Provide the (X, Y) coordinate of the cell's center where the given text is located.  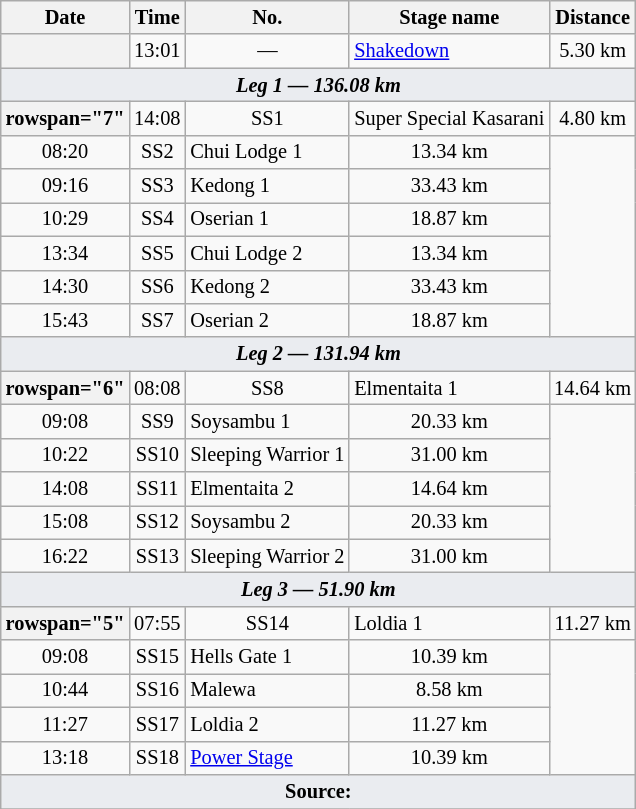
SS5 (157, 253)
15:43 (66, 320)
SS17 (157, 724)
16:22 (66, 556)
Power Stage (267, 758)
SS2 (157, 152)
— (267, 51)
SS1 (267, 118)
SS18 (157, 758)
rowspan="7" (66, 118)
rowspan="6" (66, 388)
Shakedown (449, 51)
Distance (592, 17)
Date (66, 17)
Leg 3 — 51.90 km (318, 589)
Loldia 1 (449, 623)
SS10 (157, 455)
Leg 1 — 136.08 km (318, 85)
SS9 (157, 421)
10:22 (66, 455)
11:27 (66, 724)
Sleeping Warrior 2 (267, 556)
SS16 (157, 690)
SS15 (157, 657)
SS12 (157, 522)
SS7 (157, 320)
07:55 (157, 623)
Kedong 1 (267, 186)
Oserian 2 (267, 320)
Sleeping Warrior 1 (267, 455)
Soysambu 1 (267, 421)
Chui Lodge 1 (267, 152)
Malewa (267, 690)
SS8 (267, 388)
09:16 (66, 186)
13:18 (66, 758)
Leg 2 — 131.94 km (318, 354)
8.58 km (449, 690)
SS6 (157, 287)
Stage name (449, 17)
13:01 (157, 51)
Soysambu 2 (267, 522)
Oserian 1 (267, 219)
13:34 (66, 253)
SS11 (157, 489)
Super Special Kasarani (449, 118)
Chui Lodge 2 (267, 253)
Elmentaita 1 (449, 388)
Elmentaita 2 (267, 489)
10:29 (66, 219)
SS4 (157, 219)
SS14 (267, 623)
No. (267, 17)
10:44 (66, 690)
08:20 (66, 152)
15:08 (66, 522)
Loldia 2 (267, 724)
14:30 (66, 287)
08:08 (157, 388)
Source: (318, 791)
SS13 (157, 556)
rowspan="5" (66, 623)
SS3 (157, 186)
4.80 km (592, 118)
Hells Gate 1 (267, 657)
5.30 km (592, 51)
Time (157, 17)
Kedong 2 (267, 287)
